Detect which cell encompasses the target text, then output its (X, Y) center coordinate. 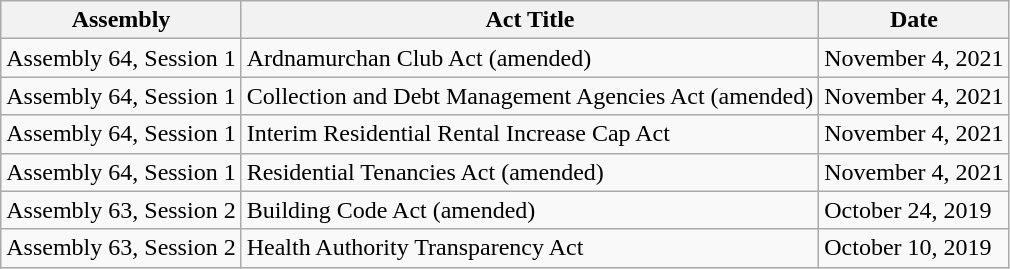
Date (914, 20)
Assembly (121, 20)
Health Authority Transparency Act (530, 248)
October 24, 2019 (914, 210)
Ardnamurchan Club Act (amended) (530, 58)
Interim Residential Rental Increase Cap Act (530, 134)
Collection and Debt Management Agencies Act (amended) (530, 96)
Building Code Act (amended) (530, 210)
Act Title (530, 20)
October 10, 2019 (914, 248)
Residential Tenancies Act (amended) (530, 172)
